Find where the given text appears and provide that cell's center as (x, y) coordinate. 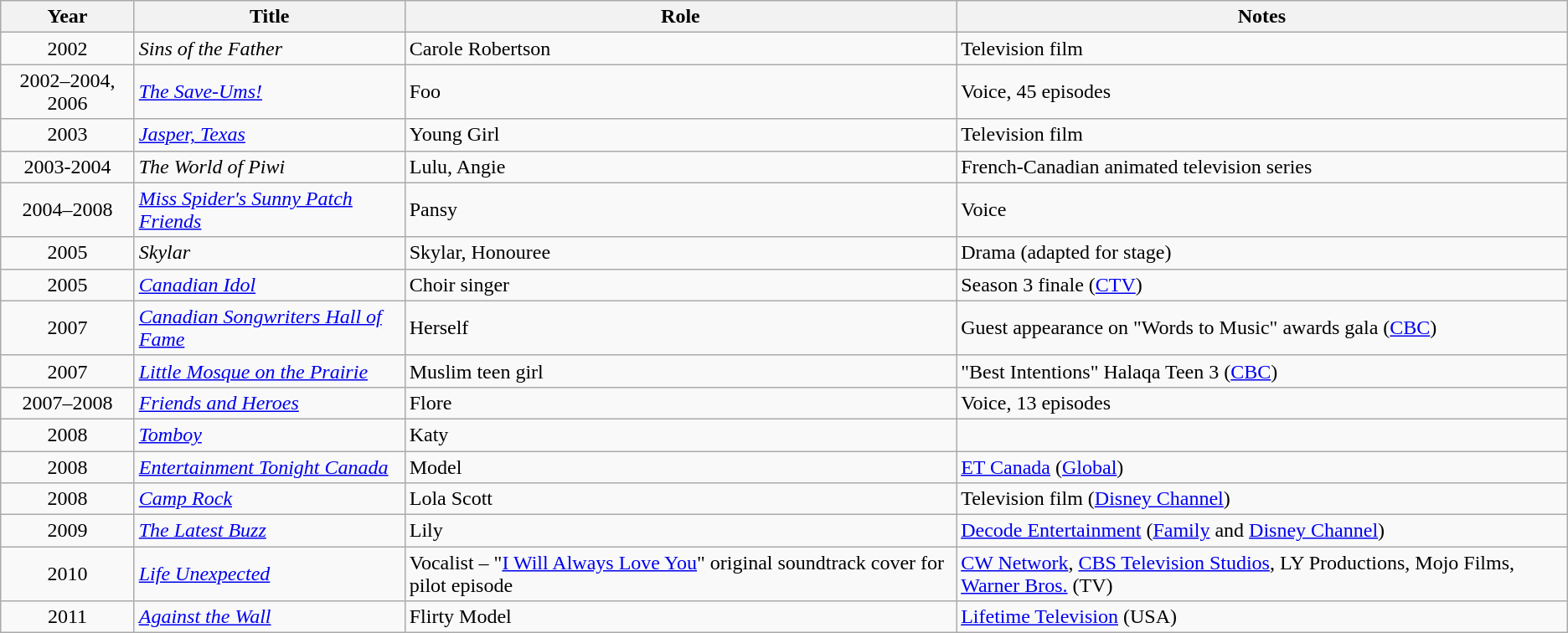
Miss Spider's Sunny Patch Friends (270, 209)
Life Unexpected (270, 574)
Notes (1262, 17)
Guest appearance on "Words to Music" awards gala (CBC) (1262, 328)
Drama (adapted for stage) (1262, 253)
Foo (680, 92)
2003 (67, 135)
Jasper, Texas (270, 135)
Year (67, 17)
The World of Piwi (270, 167)
CW Network, CBS Television Studios, LY Productions, Mojo Films, Warner Bros. (TV) (1262, 574)
Voice (1262, 209)
Against the Wall (270, 617)
Model (680, 466)
2002–2004, 2006 (67, 92)
Television film (Disney Channel) (1262, 499)
Season 3 finale (CTV) (1262, 285)
Sins of the Father (270, 49)
Skylar, Honouree (680, 253)
Lulu, Angie (680, 167)
Herself (680, 328)
Flore (680, 403)
Friends and Heroes (270, 403)
Lily (680, 531)
2010 (67, 574)
Voice, 45 episodes (1262, 92)
The Save-Ums! (270, 92)
Pansy (680, 209)
Title (270, 17)
Role (680, 17)
Entertainment Tonight Canada (270, 466)
Choir singer (680, 285)
Voice, 13 episodes (1262, 403)
2011 (67, 617)
French-Canadian animated television series (1262, 167)
Canadian Idol (270, 285)
Skylar (270, 253)
Little Mosque on the Prairie (270, 371)
2009 (67, 531)
Decode Entertainment (Family and Disney Channel) (1262, 531)
2007–2008 (67, 403)
"Best Intentions" Halaqa Teen 3 (CBC) (1262, 371)
Camp Rock (270, 499)
Young Girl (680, 135)
Muslim teen girl (680, 371)
Vocalist – "I Will Always Love You" original soundtrack cover for pilot episode (680, 574)
The Latest Buzz (270, 531)
Canadian Songwriters Hall of Fame (270, 328)
Lola Scott (680, 499)
2003-2004 (67, 167)
ET Canada (Global) (1262, 466)
Flirty Model (680, 617)
2002 (67, 49)
Lifetime Television (USA) (1262, 617)
2004–2008 (67, 209)
Tomboy (270, 435)
Carole Robertson (680, 49)
Katy (680, 435)
